Identify which cell holds the provided text, then report its [x, y] central coordinate. 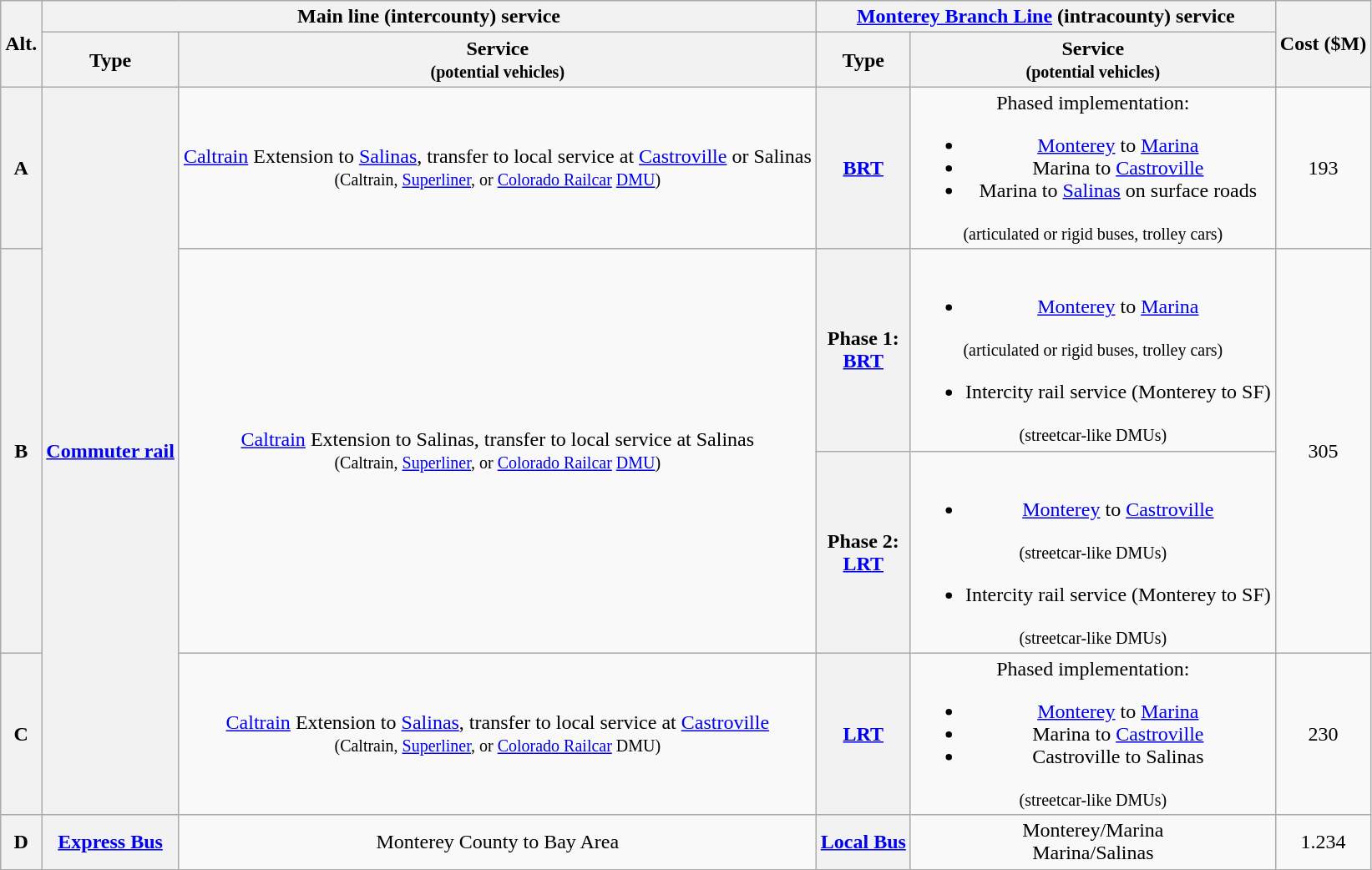
Monterey/MarinaMarina/Salinas [1092, 842]
Phased implementation:Monterey to MarinaMarina to CastrovilleMarina to Salinas on surface roads(articulated or rigid buses, trolley cars) [1092, 168]
Commuter rail [110, 451]
230 [1323, 734]
305 [1323, 451]
Main line (intercounty) service [429, 17]
1.234 [1323, 842]
Caltrain Extension to Salinas, transfer to local service at Salinas(Caltrain, Superliner, or Colorado Railcar DMU) [498, 451]
Cost ($M) [1323, 43]
Caltrain Extension to Salinas, transfer to local service at Castroville(Caltrain, Superliner, or Colorado Railcar DMU) [498, 734]
LRT [863, 734]
Express Bus [110, 842]
D [22, 842]
A [22, 168]
C [22, 734]
B [22, 451]
Local Bus [863, 842]
Phase 2:LRT [863, 552]
Alt. [22, 43]
193 [1323, 168]
Caltrain Extension to Salinas, transfer to local service at Castroville or Salinas(Caltrain, Superliner, or Colorado Railcar DMU) [498, 168]
Phase 1:BRT [863, 350]
Phased implementation:Monterey to MarinaMarina to CastrovilleCastroville to Salinas(streetcar-like DMUs) [1092, 734]
Monterey to Castroville(streetcar-like DMUs)Intercity rail service (Monterey to SF)(streetcar-like DMUs) [1092, 552]
Monterey Branch Line (intracounty) service [1045, 17]
Monterey County to Bay Area [498, 842]
BRT [863, 168]
Monterey to Marina(articulated or rigid buses, trolley cars)Intercity rail service (Monterey to SF)(streetcar-like DMUs) [1092, 350]
